Extract the [X, Y] coordinate from the center of the cell holding the provided text.  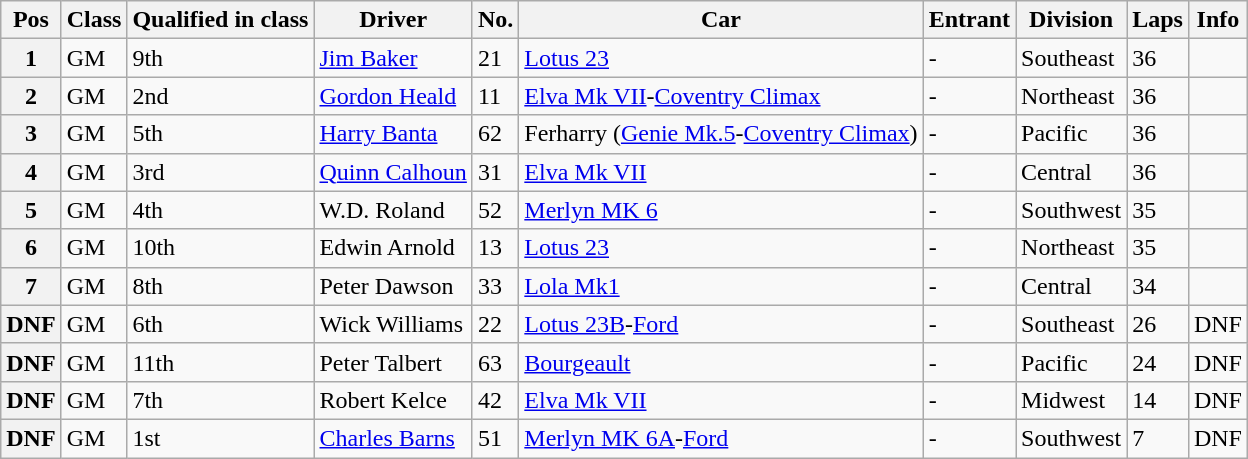
24 [1158, 362]
Car [721, 20]
W.D. Roland [393, 210]
62 [495, 134]
13 [495, 248]
Elva Mk VII-Coventry Climax [721, 96]
51 [495, 438]
4th [220, 210]
Robert Kelce [393, 400]
Info [1218, 20]
Jim Baker [393, 58]
Wick Williams [393, 324]
5th [220, 134]
Laps [1158, 20]
5 [31, 210]
Gordon Heald [393, 96]
3 [31, 134]
Harry Banta [393, 134]
22 [495, 324]
Lotus 23B-Ford [721, 324]
63 [495, 362]
31 [495, 172]
Peter Dawson [393, 286]
Merlyn MK 6 [721, 210]
33 [495, 286]
4 [31, 172]
Edwin Arnold [393, 248]
3rd [220, 172]
11th [220, 362]
Pos [31, 20]
Division [1072, 20]
No. [495, 20]
9th [220, 58]
2nd [220, 96]
42 [495, 400]
Quinn Calhoun [393, 172]
Merlyn MK 6A-Ford [721, 438]
1 [31, 58]
2 [31, 96]
34 [1158, 286]
Lola Mk1 [721, 286]
Midwest [1072, 400]
11 [495, 96]
10th [220, 248]
Ferharry (Genie Mk.5-Coventry Climax) [721, 134]
Peter Talbert [393, 362]
14 [1158, 400]
Qualified in class [220, 20]
1st [220, 438]
Entrant [969, 20]
21 [495, 58]
26 [1158, 324]
Bourgeault [721, 362]
Charles Barns [393, 438]
Driver [393, 20]
6 [31, 248]
Class [94, 20]
7th [220, 400]
8th [220, 286]
6th [220, 324]
52 [495, 210]
